For the text-containing cell, return its midpoint in [x, y] coordinate format. 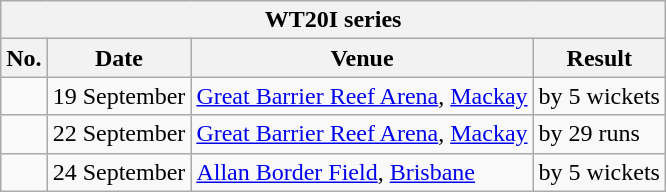
24 September [119, 172]
22 September [119, 134]
Date [119, 58]
19 September [119, 96]
Result [599, 58]
WT20I series [334, 20]
Venue [362, 58]
No. [24, 58]
by 29 runs [599, 134]
Allan Border Field, Brisbane [362, 172]
